Output the [X, Y] coordinate of the center of the cell containing the given text.  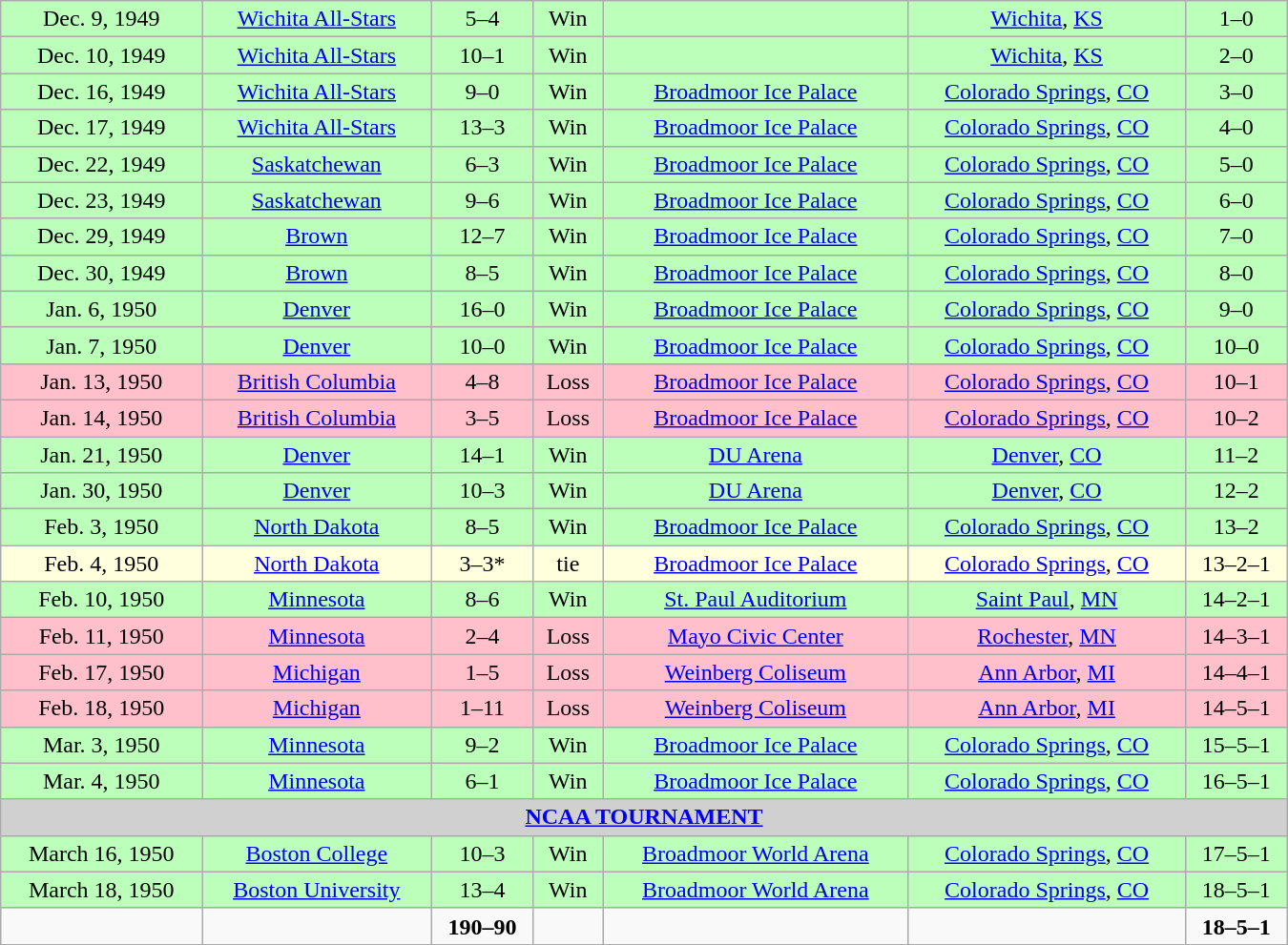
14–4–1 [1236, 672]
Dec. 30, 1949 [101, 273]
Feb. 11, 1950 [101, 636]
5–4 [483, 19]
9–2 [483, 745]
Mar. 4, 1950 [101, 781]
190–90 [483, 926]
9–6 [483, 200]
14–5–1 [1236, 709]
Jan. 13, 1950 [101, 381]
13–2 [1236, 527]
Dec. 17, 1949 [101, 128]
3–0 [1236, 92]
Rochester, MN [1047, 636]
Dec. 9, 1949 [101, 19]
1–11 [483, 709]
7–0 [1236, 236]
12–2 [1236, 491]
14–1 [483, 455]
Boston University [317, 890]
Jan. 6, 1950 [101, 309]
16–0 [483, 309]
11–2 [1236, 455]
Mar. 3, 1950 [101, 745]
Mayo Civic Center [756, 636]
Jan. 14, 1950 [101, 418]
Jan. 30, 1950 [101, 491]
1–0 [1236, 19]
Saint Paul, MN [1047, 600]
Jan. 21, 1950 [101, 455]
3–5 [483, 418]
6–3 [483, 164]
Feb. 17, 1950 [101, 672]
4–8 [483, 381]
2–4 [483, 636]
13–3 [483, 128]
13–4 [483, 890]
12–7 [483, 236]
Jan. 7, 1950 [101, 345]
NCAA TOURNAMENT [644, 817]
14–3–1 [1236, 636]
16–5–1 [1236, 781]
Dec. 23, 1949 [101, 200]
Dec. 16, 1949 [101, 92]
4–0 [1236, 128]
10–2 [1236, 418]
Dec. 22, 1949 [101, 164]
tie [569, 564]
6–0 [1236, 200]
Feb. 10, 1950 [101, 600]
Feb. 4, 1950 [101, 564]
14–2–1 [1236, 600]
1–5 [483, 672]
3–3* [483, 564]
6–1 [483, 781]
Boston College [317, 853]
13–2–1 [1236, 564]
5–0 [1236, 164]
8–6 [483, 600]
March 16, 1950 [101, 853]
17–5–1 [1236, 853]
Dec. 29, 1949 [101, 236]
St. Paul Auditorium [756, 600]
2–0 [1236, 55]
March 18, 1950 [101, 890]
15–5–1 [1236, 745]
Dec. 10, 1949 [101, 55]
Feb. 18, 1950 [101, 709]
Feb. 3, 1950 [101, 527]
8–0 [1236, 273]
